Provide the [X, Y] coordinate of the cell's center where the given text is located.  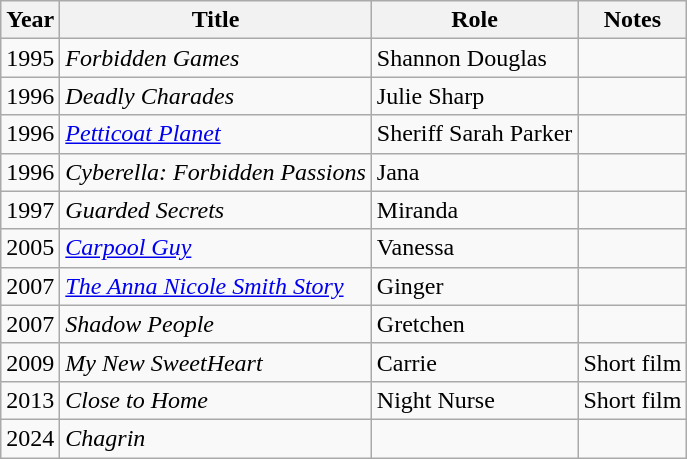
Carpool Guy [216, 248]
My New SweetHeart [216, 362]
Deadly Charades [216, 96]
Chagrin [216, 438]
2009 [30, 362]
Notes [632, 20]
Close to Home [216, 400]
Vanessa [474, 248]
2024 [30, 438]
Guarded Secrets [216, 210]
1995 [30, 58]
Sheriff Sarah Parker [474, 134]
Year [30, 20]
Shannon Douglas [474, 58]
Title [216, 20]
Carrie [474, 362]
Miranda [474, 210]
Petticoat Planet [216, 134]
2013 [30, 400]
Shadow People [216, 324]
Role [474, 20]
Gretchen [474, 324]
Cyberella: Forbidden Passions [216, 172]
2005 [30, 248]
Julie Sharp [474, 96]
Jana [474, 172]
Night Nurse [474, 400]
Ginger [474, 286]
The Anna Nicole Smith Story [216, 286]
1997 [30, 210]
Forbidden Games [216, 58]
